Determine the (X, Y) coordinate at the center of the cell enclosing the given text.  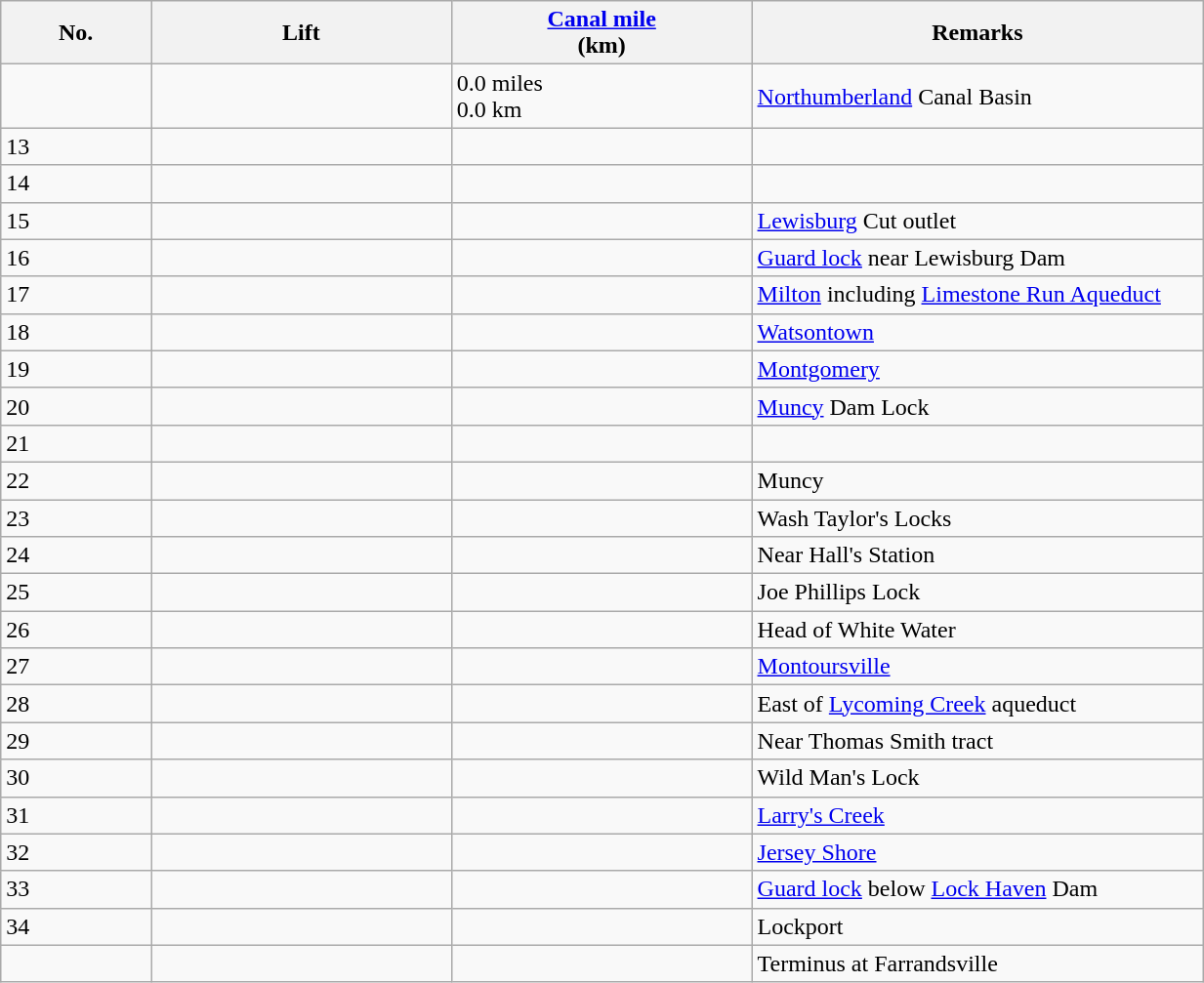
13 (76, 146)
Canal mile (km) (602, 33)
20 (76, 406)
Northumberland Canal Basin (977, 96)
28 (76, 704)
Watsontown (977, 332)
Milton including Limestone Run Aqueduct (977, 295)
18 (76, 332)
19 (76, 369)
15 (76, 221)
27 (76, 667)
30 (76, 778)
Terminus at Farrandsville (977, 963)
32 (76, 852)
0.0 miles0.0 km (602, 96)
Guard lock near Lewisburg Dam (977, 258)
Jersey Shore (977, 852)
Head of White Water (977, 630)
Wash Taylor's Locks (977, 518)
Lewisburg Cut outlet (977, 221)
16 (76, 258)
Muncy (977, 480)
Montoursville (977, 667)
East of Lycoming Creek aqueduct (977, 704)
24 (76, 555)
29 (76, 741)
Wild Man's Lock (977, 778)
Near Thomas Smith tract (977, 741)
21 (76, 443)
Remarks (977, 33)
22 (76, 480)
33 (76, 889)
Montgomery (977, 369)
No. (76, 33)
Lift (302, 33)
14 (76, 184)
23 (76, 518)
34 (76, 926)
25 (76, 593)
Near Hall's Station (977, 555)
31 (76, 815)
26 (76, 630)
Guard lock below Lock Haven Dam (977, 889)
Lockport (977, 926)
Larry's Creek (977, 815)
Muncy Dam Lock (977, 406)
Joe Phillips Lock (977, 593)
17 (76, 295)
